From the cell containing the given text, extract its center point as [x, y] coordinate. 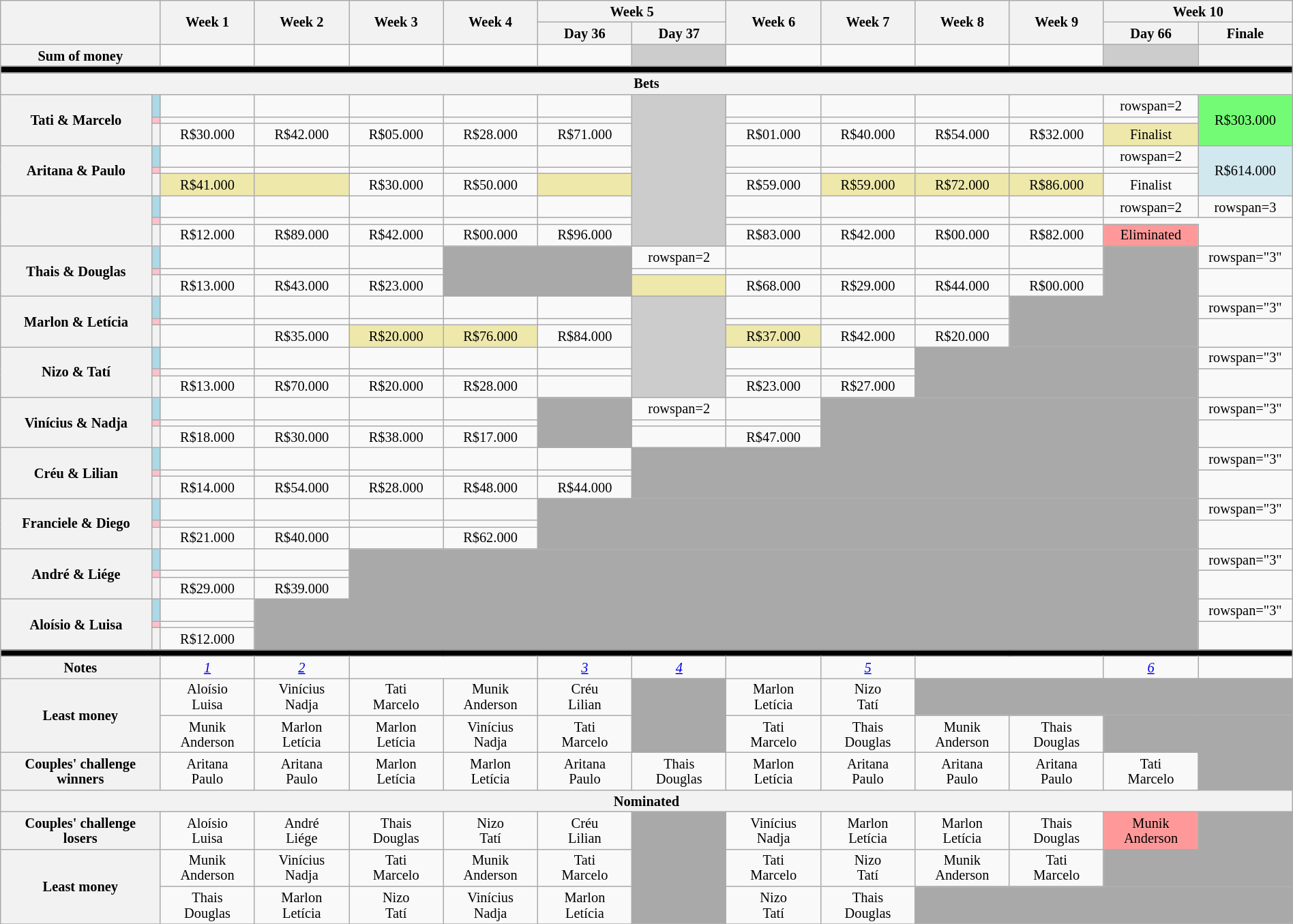
R$35.000 [301, 336]
R$84.000 [584, 336]
1 [207, 667]
R$76.000 [490, 336]
André & Liége [76, 573]
Marlon & Letícia [76, 321]
Week 7 [867, 22]
Vinícius & Nadja [76, 422]
Week 2 [301, 22]
R$303.000 [1245, 120]
Créu & Lilian [76, 473]
R$39.000 [301, 588]
R$71.000 [584, 134]
R$43.000 [301, 285]
R$14.000 [207, 487]
R$21.000 [207, 537]
Week 4 [490, 22]
Couples' challengewinners [80, 771]
Week 10 [1198, 11]
R$70.000 [301, 386]
Week 9 [1056, 22]
AndréLiége [301, 831]
3 [584, 667]
Week 8 [962, 22]
Bets [646, 83]
Nominated [646, 801]
R$72.000 [962, 184]
R$01.000 [773, 134]
Day 36 [584, 33]
R$47.000 [773, 436]
4 [679, 667]
Franciele & Diego [76, 523]
Week 3 [396, 22]
R$62.000 [490, 537]
Finale [1245, 33]
R$27.000 [867, 386]
Couples' challengelosers [80, 831]
R$05.000 [396, 134]
R$37.000 [773, 336]
Tati & Marcelo [76, 120]
2 [301, 667]
Sum of money [80, 55]
R$17.000 [490, 436]
Week 1 [207, 22]
R$41.000 [207, 184]
R$50.000 [490, 184]
R$82.000 [1056, 235]
R$48.000 [490, 487]
6 [1150, 667]
5 [867, 667]
Notes [80, 667]
Aloísio & Luisa [76, 624]
R$18.000 [207, 436]
R$83.000 [773, 235]
R$68.000 [773, 285]
Day 37 [679, 33]
Thais & Douglas [76, 271]
R$38.000 [396, 436]
Nizo & Tatí [76, 372]
R$86.000 [1056, 184]
Day 66 [1150, 33]
Week 5 [631, 11]
rowspan=3 [1245, 207]
R$32.000 [1056, 134]
R$614.000 [1245, 170]
Week 6 [773, 22]
R$89.000 [301, 235]
Aritana & Paulo [76, 170]
R$96.000 [584, 235]
Eliminated [1150, 235]
